Capture the cell that displays the provided text and extract its (x, y) central coordinate. 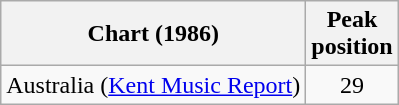
29 (352, 85)
Chart (1986) (154, 34)
Australia (Kent Music Report) (154, 85)
Peakposition (352, 34)
